Extract the [X, Y] coordinate from the center of the cell holding the provided text.  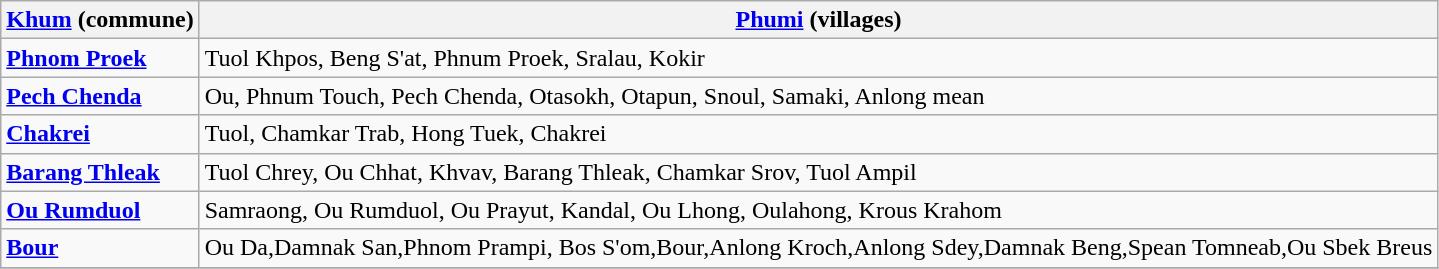
Pech Chenda [100, 96]
Ou, Phnum Touch, Pech Chenda, Otasokh, Otapun, Snoul, Samaki, Anlong mean [818, 96]
Khum (commune) [100, 20]
Barang Thleak [100, 172]
Samraong, Ou Rumduol, Ou Prayut, Kandal, Ou Lhong, Oulahong, Krous Krahom [818, 210]
Tuol Chrey, Ou Chhat, Khvav, Barang Thleak, Chamkar Srov, Tuol Ampil [818, 172]
Chakrei [100, 134]
Phumi (villages) [818, 20]
Bour [100, 248]
Tuol Khpos, Beng S'at, Phnum Proek, Sralau, Kokir [818, 58]
Tuol, Chamkar Trab, Hong Tuek, Chakrei [818, 134]
Phnom Proek [100, 58]
Ou Da,Damnak San,Phnom Prampi, Bos S'om,Bour,Anlong Kroch,Anlong Sdey,Damnak Beng,Spean Tomneab,Ou Sbek Breus [818, 248]
Ou Rumduol [100, 210]
